Identify which cell holds the provided text, then report its [X, Y] central coordinate. 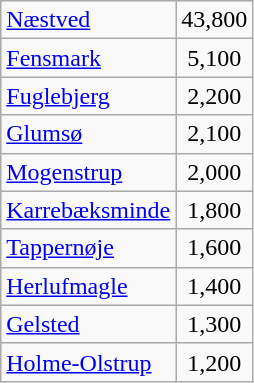
Tappernøje [88, 248]
2,000 [214, 172]
5,100 [214, 58]
Herlufmagle [88, 286]
Fensmark [88, 58]
Holme-Olstrup [88, 362]
Næstved [88, 20]
Fuglebjerg [88, 96]
1,400 [214, 286]
1,600 [214, 248]
2,100 [214, 134]
2,200 [214, 96]
1,300 [214, 324]
43,800 [214, 20]
Gelsted [88, 324]
Mogenstrup [88, 172]
Glumsø [88, 134]
Karrebæksminde [88, 210]
1,800 [214, 210]
1,200 [214, 362]
